Return [X, Y] of the center of cell containing provided text 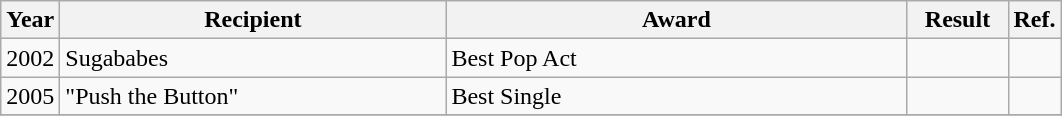
Best Single [676, 96]
"Push the Button" [253, 96]
Sugababes [253, 58]
2002 [30, 58]
2005 [30, 96]
Award [676, 20]
Best Pop Act [676, 58]
Ref. [1034, 20]
Recipient [253, 20]
Year [30, 20]
Result [958, 20]
